Find where the given text appears and provide that cell's center as [X, Y] coordinate. 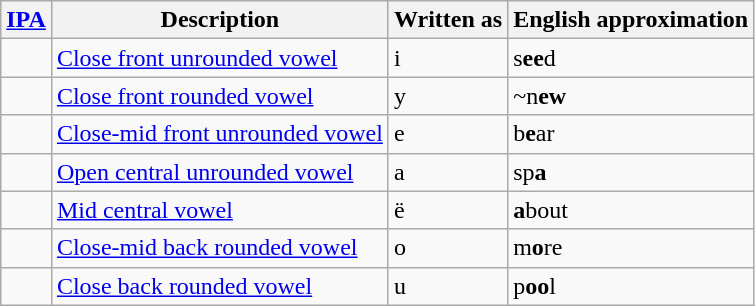
i [448, 58]
pool [631, 286]
Close-mid back rounded vowel [220, 248]
y [448, 96]
seed [631, 58]
ë [448, 210]
spa [631, 172]
o [448, 248]
Close back rounded vowel [220, 286]
Description [220, 20]
Close front unrounded vowel [220, 58]
more [631, 248]
Open central unrounded vowel [220, 172]
English approximation [631, 20]
a [448, 172]
bear [631, 134]
Close front rounded vowel [220, 96]
Mid central vowel [220, 210]
e [448, 134]
Written as [448, 20]
IPA [26, 20]
Close-mid front unrounded vowel [220, 134]
u [448, 286]
~new [631, 96]
about [631, 210]
